Pinpoint the cell where the given text exists, returning its [X, Y] midpoint coordinate. 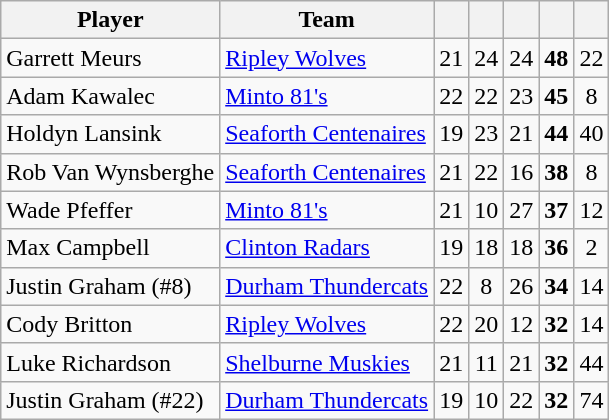
Adam Kawalec [110, 96]
40 [592, 134]
16 [522, 172]
45 [556, 96]
Player [110, 20]
20 [486, 324]
Shelburne Muskies [327, 362]
Cody Britton [110, 324]
Garrett Meurs [110, 58]
Team [327, 20]
Justin Graham (#8) [110, 286]
2 [592, 248]
Rob Van Wynsberghe [110, 172]
48 [556, 58]
74 [592, 400]
37 [556, 210]
Luke Richardson [110, 362]
27 [522, 210]
Max Campbell [110, 248]
34 [556, 286]
36 [556, 248]
38 [556, 172]
Clinton Radars [327, 248]
Wade Pfeffer [110, 210]
11 [486, 362]
Justin Graham (#22) [110, 400]
26 [522, 286]
Holdyn Lansink [110, 134]
